Provide the [X, Y] coordinate of the cell's center where the given text is located.  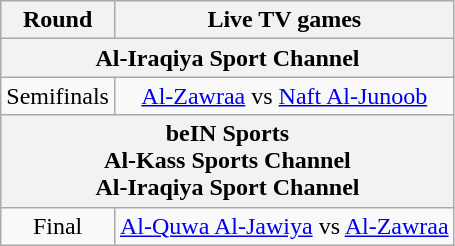
beIN SportsAl-Kass Sports ChannelAl-Iraqiya Sport Channel [228, 161]
Final [58, 226]
Al-Zawraa vs Naft Al-Junoob [284, 96]
Al-Quwa Al-Jawiya vs Al-Zawraa [284, 226]
Round [58, 20]
Al-Iraqiya Sport Channel [228, 58]
Semifinals [58, 96]
Live TV games [284, 20]
